Output the (x, y) coordinate of the center of the cell containing the given text.  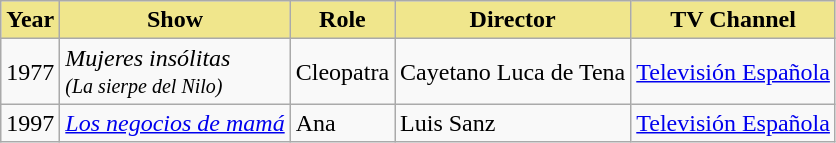
Cleopatra (342, 72)
1997 (30, 123)
Los negocios de mamá (175, 123)
Role (342, 20)
Show (175, 20)
Director (513, 20)
Luis Sanz (513, 123)
Mujeres insólitas (La sierpe del Nilo) (175, 72)
Ana (342, 123)
Year (30, 20)
Cayetano Luca de Tena (513, 72)
TV Channel (734, 20)
1977 (30, 72)
